Scan for the cell matching the given text and deliver its (X, Y) coordinate at center. 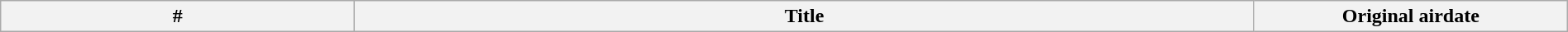
Title (805, 16)
Original airdate (1411, 16)
# (178, 16)
